Scan for the cell matching the given text and deliver its (x, y) coordinate at center. 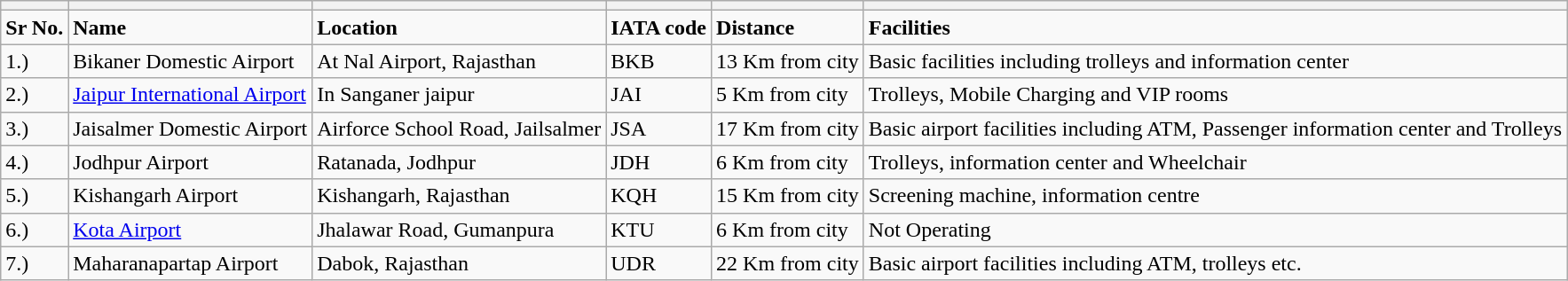
At Nal Airport, Rajasthan (460, 61)
5 Km from city (788, 95)
Ratanada, Jodhpur (460, 162)
Jodhpur Airport (190, 162)
Distance (788, 27)
Facilities (1215, 27)
KQH (658, 196)
15 Km from city (788, 196)
Kishangarh, Rajasthan (460, 196)
22 Km from city (788, 263)
6.) (35, 230)
Basic facilities including trolleys and information center (1215, 61)
Maharanapartap Airport (190, 263)
Location (460, 27)
JAI (658, 95)
Jaipur International Airport (190, 95)
3.) (35, 129)
Trolleys, information center and Wheelchair (1215, 162)
Screening machine, information centre (1215, 196)
UDR (658, 263)
5.) (35, 196)
Airforce School Road, Jailsalmer (460, 129)
Kishangarh Airport (190, 196)
2.) (35, 95)
13 Km from city (788, 61)
Basic airport facilities including ATM, Passenger information center and Trolleys (1215, 129)
KTU (658, 230)
Name (190, 27)
1.) (35, 61)
4.) (35, 162)
17 Km from city (788, 129)
JSA (658, 129)
Jhalawar Road, Gumanpura (460, 230)
Not Operating (1215, 230)
7.) (35, 263)
Bikaner Domestic Airport (190, 61)
In Sanganer jaipur (460, 95)
Sr No. (35, 27)
IATA code (658, 27)
Kota Airport (190, 230)
JDH (658, 162)
Trolleys, Mobile Charging and VIP rooms (1215, 95)
BKB (658, 61)
Basic airport facilities including ATM, trolleys etc. (1215, 263)
Dabok, Rajasthan (460, 263)
Jaisalmer Domestic Airport (190, 129)
